Extract the [x, y] coordinate from the center of the cell holding the provided text.  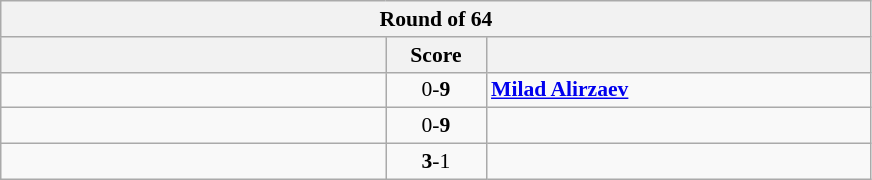
Score [436, 55]
3-1 [436, 162]
Round of 64 [436, 19]
Milad Alirzaev [678, 90]
